Output the (x, y) coordinate of the center of the cell containing the given text.  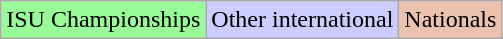
Other international (302, 20)
Nationals (450, 20)
ISU Championships (104, 20)
